Search for the cell housing the specified text and yield its (x, y) center coordinate. 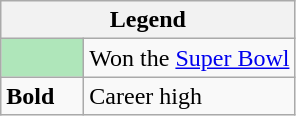
Bold (42, 96)
Career high (190, 96)
Won the Super Bowl (190, 58)
Legend (148, 20)
